Find where the given text appears and provide that cell's center as [X, Y] coordinate. 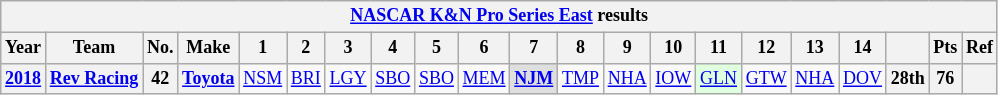
DOV [863, 78]
IOW [674, 78]
Make [208, 48]
42 [160, 78]
Ref [980, 48]
13 [815, 48]
NSM [263, 78]
7 [534, 48]
TMP [581, 78]
8 [581, 48]
Team [94, 48]
Toyota [208, 78]
Year [24, 48]
4 [393, 48]
MEM [484, 78]
Pts [946, 48]
3 [348, 48]
2018 [24, 78]
76 [946, 78]
28th [908, 78]
1 [263, 48]
LGY [348, 78]
10 [674, 48]
BRI [306, 78]
No. [160, 48]
GTW [766, 78]
NASCAR K&N Pro Series East results [500, 16]
11 [719, 48]
NJM [534, 78]
Rev Racing [94, 78]
GLN [719, 78]
14 [863, 48]
2 [306, 48]
9 [627, 48]
6 [484, 48]
5 [437, 48]
12 [766, 48]
